Capture the cell that displays the provided text and extract its [X, Y] central coordinate. 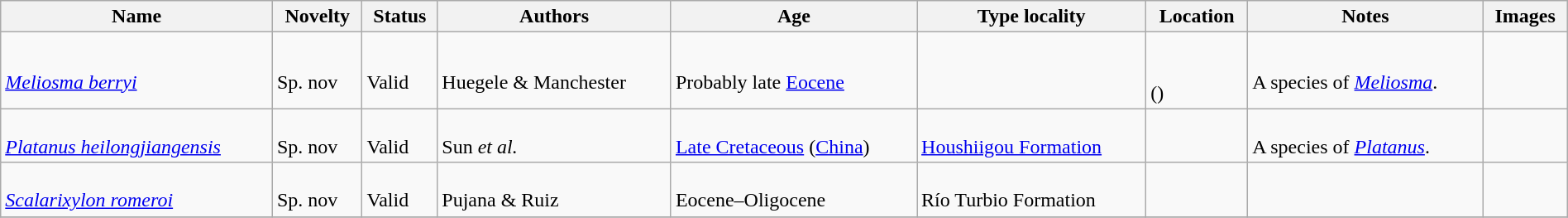
Notes [1365, 17]
Huegele & Manchester [554, 70]
Sun et al. [554, 136]
A species of Platanus. [1365, 136]
Río Turbio Formation [1032, 189]
Late Cretaceous (China) [794, 136]
Pujana & Ruiz [554, 189]
A species of Meliosma. [1365, 70]
Eocene–Oligocene [794, 189]
Scalarixylon romeroi [137, 189]
Novelty [318, 17]
Authors [554, 17]
Type locality [1032, 17]
Location [1198, 17]
Images [1525, 17]
Status [400, 17]
Platanus heilongjiangensis [137, 136]
Probably late Eocene [794, 70]
() [1198, 70]
Name [137, 17]
Meliosma berryi [137, 70]
Houshiigou Formation [1032, 136]
Age [794, 17]
